Provide the (X, Y) coordinate of the cell's center where the given text is located.  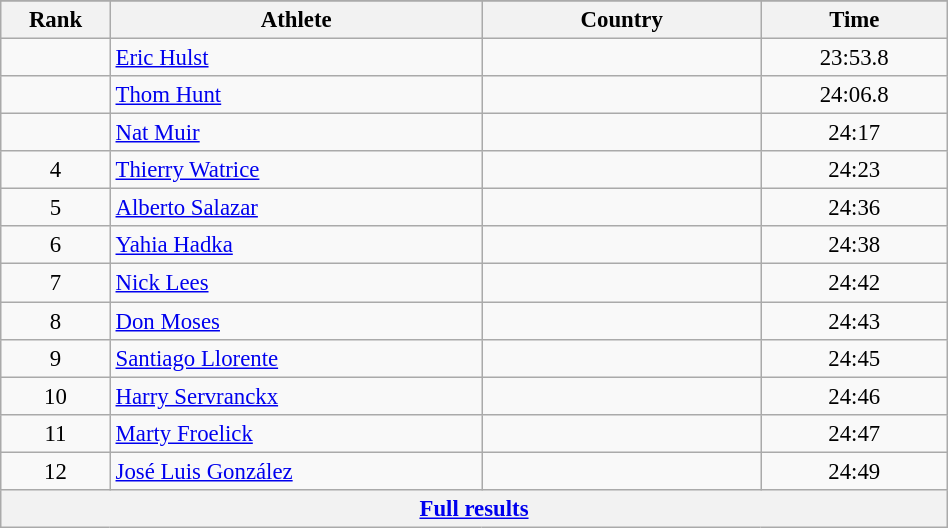
Eric Hulst (296, 58)
4 (56, 170)
11 (56, 433)
10 (56, 396)
Yahia Hadka (296, 245)
Thom Hunt (296, 95)
24:38 (854, 245)
Time (854, 20)
Marty Froelick (296, 433)
Rank (56, 20)
Santiago Llorente (296, 358)
Full results (474, 509)
Thierry Watrice (296, 170)
Athlete (296, 20)
24:46 (854, 396)
24:49 (854, 471)
8 (56, 321)
24:06.8 (854, 95)
24:47 (854, 433)
Nat Muir (296, 133)
Country (622, 20)
24:42 (854, 283)
24:45 (854, 358)
23:53.8 (854, 58)
Don Moses (296, 321)
6 (56, 245)
5 (56, 208)
24:36 (854, 208)
Nick Lees (296, 283)
Harry Servranckx (296, 396)
9 (56, 358)
24:43 (854, 321)
24:17 (854, 133)
Alberto Salazar (296, 208)
7 (56, 283)
12 (56, 471)
24:23 (854, 170)
José Luis González (296, 471)
